Identify which cell holds the provided text, then report its (x, y) central coordinate. 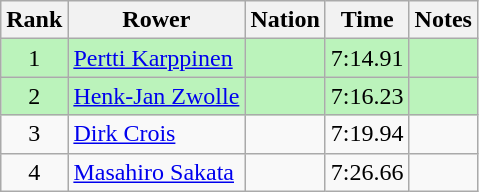
7:16.23 (367, 96)
Nation (285, 20)
Masahiro Sakata (156, 172)
Rank (34, 20)
7:14.91 (367, 58)
2 (34, 96)
Henk-Jan Zwolle (156, 96)
1 (34, 58)
4 (34, 172)
Dirk Crois (156, 134)
3 (34, 134)
Rower (156, 20)
Time (367, 20)
Pertti Karppinen (156, 58)
Notes (443, 20)
7:26.66 (367, 172)
7:19.94 (367, 134)
